Pinpoint the cell where the given text exists, returning its [x, y] midpoint coordinate. 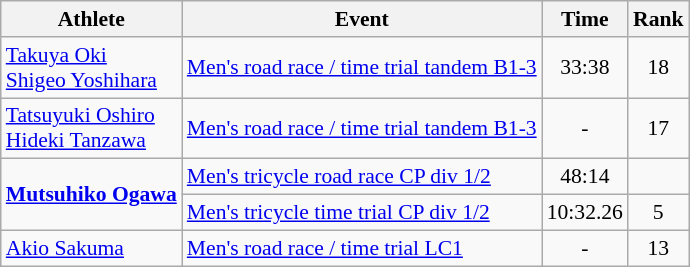
Mutsuhiko Ogawa [92, 194]
33:38 [585, 68]
18 [658, 68]
10:32.26 [585, 213]
Athlete [92, 19]
Men's road race / time trial LC1 [362, 248]
Event [362, 19]
48:14 [585, 177]
Tatsuyuki Oshiro Hideki Tanzawa [92, 128]
13 [658, 248]
Takuya Oki Shigeo Yoshihara [92, 68]
5 [658, 213]
Men's tricycle time trial CP div 1/2 [362, 213]
Rank [658, 19]
17 [658, 128]
Akio Sakuma [92, 248]
Men's tricycle road race CP div 1/2 [362, 177]
Time [585, 19]
